Capture the cell that displays the provided text and extract its [X, Y] central coordinate. 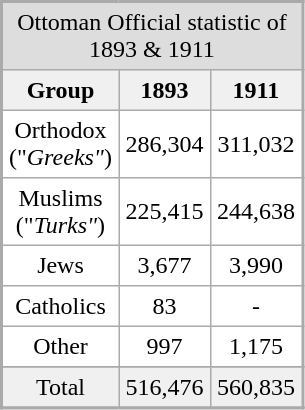
225,415 [165, 212]
Total [60, 387]
Jews [60, 265]
Ottoman Official statistic of 1893 & 1911 [152, 36]
83 [165, 306]
Orthodox ("Greeks") [60, 144]
1911 [256, 90]
286,304 [165, 144]
- [256, 306]
516,476 [165, 387]
Group [60, 90]
244,638 [256, 212]
311,032 [256, 144]
Catholics [60, 306]
3,990 [256, 265]
3,677 [165, 265]
1893 [165, 90]
560,835 [256, 387]
Other [60, 346]
1,175 [256, 346]
997 [165, 346]
Muslims ("Turks") [60, 212]
